Output the (x, y) coordinate of the center of the cell containing the given text.  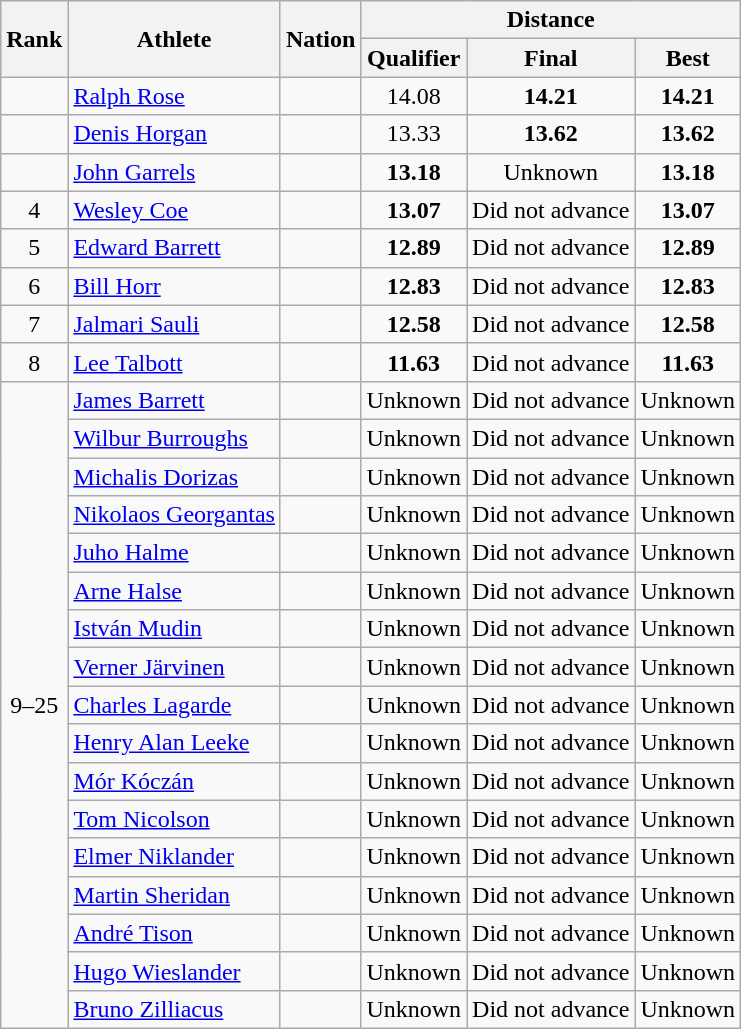
John Garrels (174, 172)
4 (34, 210)
Juho Halme (174, 553)
8 (34, 362)
Athlete (174, 39)
Lee Talbott (174, 362)
Elmer Niklander (174, 857)
Bruno Zilliacus (174, 1009)
Michalis Dorizas (174, 477)
14.08 (414, 96)
Wesley Coe (174, 210)
Ralph Rose (174, 96)
Nation (320, 39)
Best (688, 58)
Distance (551, 20)
Qualifier (414, 58)
Nikolaos Georgantas (174, 515)
Jalmari Sauli (174, 324)
Verner Järvinen (174, 667)
Charles Lagarde (174, 705)
James Barrett (174, 400)
6 (34, 286)
André Tison (174, 933)
9–25 (34, 704)
Final (551, 58)
Hugo Wieslander (174, 971)
Arne Halse (174, 591)
Rank (34, 39)
Bill Horr (174, 286)
Denis Horgan (174, 134)
Wilbur Burroughs (174, 438)
Henry Alan Leeke (174, 743)
Tom Nicolson (174, 819)
Edward Barrett (174, 248)
13.33 (414, 134)
István Mudin (174, 629)
Mór Kóczán (174, 781)
5 (34, 248)
7 (34, 324)
Martin Sheridan (174, 895)
